Pinpoint the cell where the given text exists, returning its (x, y) midpoint coordinate. 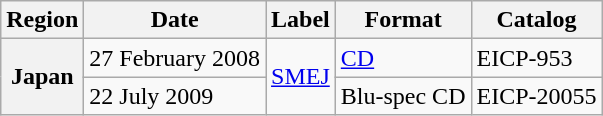
EICP-20055 (536, 96)
Label (301, 20)
SMEJ (301, 77)
Region (42, 20)
Date (175, 20)
22 July 2009 (175, 96)
CD (403, 58)
EICP-953 (536, 58)
Blu-spec CD (403, 96)
Format (403, 20)
Catalog (536, 20)
27 February 2008 (175, 58)
Japan (42, 77)
